Determine the [X, Y] coordinate at the center of the cell enclosing the given text.  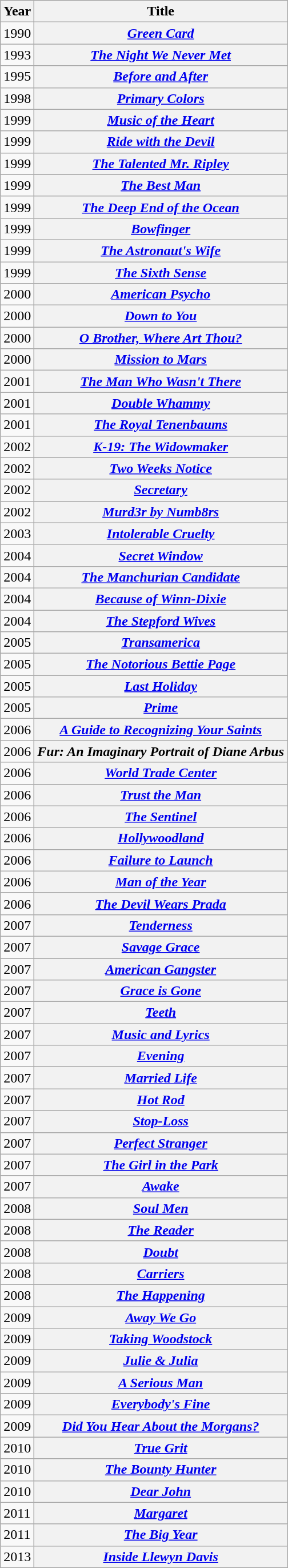
Soul Men [161, 1208]
Julie & Julia [161, 1361]
The Deep End of the Ocean [161, 207]
Before and After [161, 77]
Last Holiday [161, 686]
Did You Hear About the Morgans? [161, 1426]
Prime [161, 708]
Teeth [161, 1013]
Secret Window [161, 555]
Failure to Launch [161, 860]
The Astronaut's Wife [161, 250]
Hollywoodland [161, 838]
Doubt [161, 1252]
The Royal Tenenbaums [161, 425]
Awake [161, 1187]
The Best Man [161, 185]
Transamerica [161, 643]
K-19: The Widowmaker [161, 447]
Carriers [161, 1273]
American Gangster [161, 969]
The Sentinel [161, 817]
Perfect Stranger [161, 1143]
The Happening [161, 1295]
The Notorious Bettie Page [161, 664]
Year [17, 11]
2013 [17, 1557]
Green Card [161, 33]
The Big Year [161, 1535]
The Girl in the Park [161, 1165]
The Reader [161, 1230]
Mission to Mars [161, 360]
Grace is Gone [161, 991]
1993 [17, 55]
1990 [17, 33]
The Bounty Hunter [161, 1470]
O Brother, Where Art Thou? [161, 338]
1995 [17, 77]
World Trade Center [161, 773]
The Night We Never Met [161, 55]
Away We Go [161, 1317]
Intolerable Cruelty [161, 534]
Margaret [161, 1513]
Down to You [161, 316]
Savage Grace [161, 947]
Ride with the Devil [161, 142]
True Grit [161, 1448]
Music of the Heart [161, 120]
Bowfinger [161, 229]
Dear John [161, 1491]
Secretary [161, 490]
The Sixth Sense [161, 273]
Evening [161, 1056]
The Manchurian Candidate [161, 577]
Two Weeks Notice [161, 468]
Fur: An Imaginary Portrait of Diane Arbus [161, 751]
Hot Rod [161, 1100]
Everybody's Fine [161, 1404]
American Psycho [161, 295]
Stop-Loss [161, 1121]
The Stepford Wives [161, 620]
Title [161, 11]
Man of the Year [161, 882]
The Man Who Wasn't There [161, 381]
Primary Colors [161, 98]
Tenderness [161, 925]
Inside Llewyn Davis [161, 1557]
Double Whammy [161, 403]
A Guide to Recognizing Your Saints [161, 730]
1998 [17, 98]
2003 [17, 534]
The Devil Wears Prada [161, 904]
Married Life [161, 1078]
The Talented Mr. Ripley [161, 164]
Murd3r by Numb8rs [161, 512]
Taking Woodstock [161, 1339]
Trust the Man [161, 795]
Music and Lyrics [161, 1034]
Because of Winn-Dixie [161, 599]
A Serious Man [161, 1383]
